Output the [x, y] coordinate of the center of the cell containing the given text.  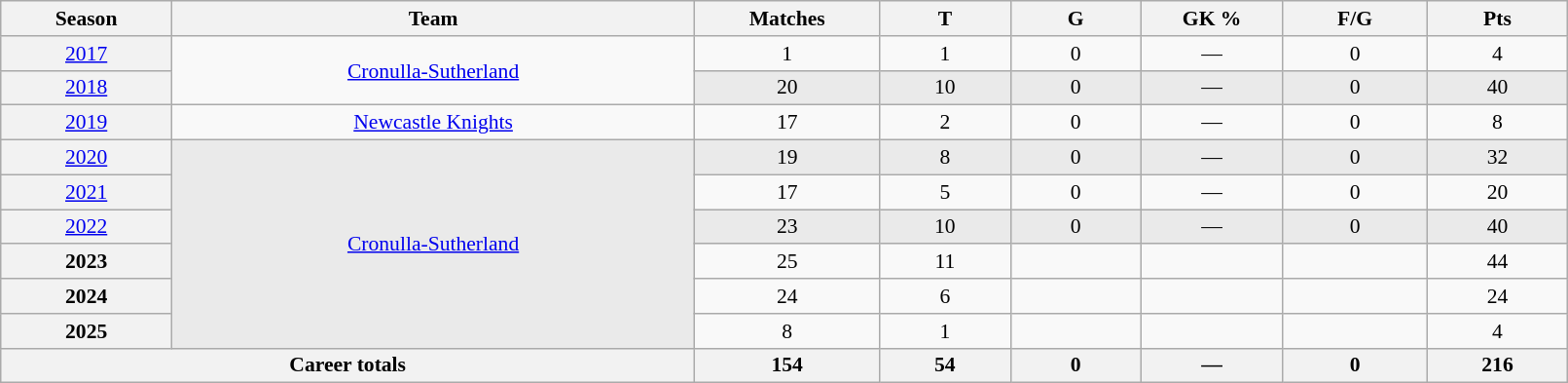
G [1076, 19]
32 [1497, 158]
2018 [87, 88]
44 [1497, 262]
25 [787, 262]
2024 [87, 296]
6 [945, 296]
5 [945, 192]
Season [87, 19]
216 [1497, 365]
2025 [87, 331]
19 [787, 158]
11 [945, 262]
2022 [87, 227]
T [945, 19]
2020 [87, 158]
154 [787, 365]
54 [945, 365]
2 [945, 123]
23 [787, 227]
F/G [1355, 19]
2017 [87, 54]
GK % [1212, 19]
Matches [787, 19]
2021 [87, 192]
Team [434, 19]
Career totals [348, 365]
2023 [87, 262]
Pts [1497, 19]
2019 [87, 123]
Newcastle Knights [434, 123]
